Detect which cell encompasses the target text, then output its [x, y] center coordinate. 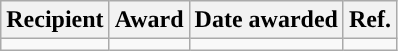
Date awarded [266, 20]
Recipient [55, 20]
Award [149, 20]
Ref. [370, 20]
